Provide the (x, y) coordinate of the cell's center where the given text is located.  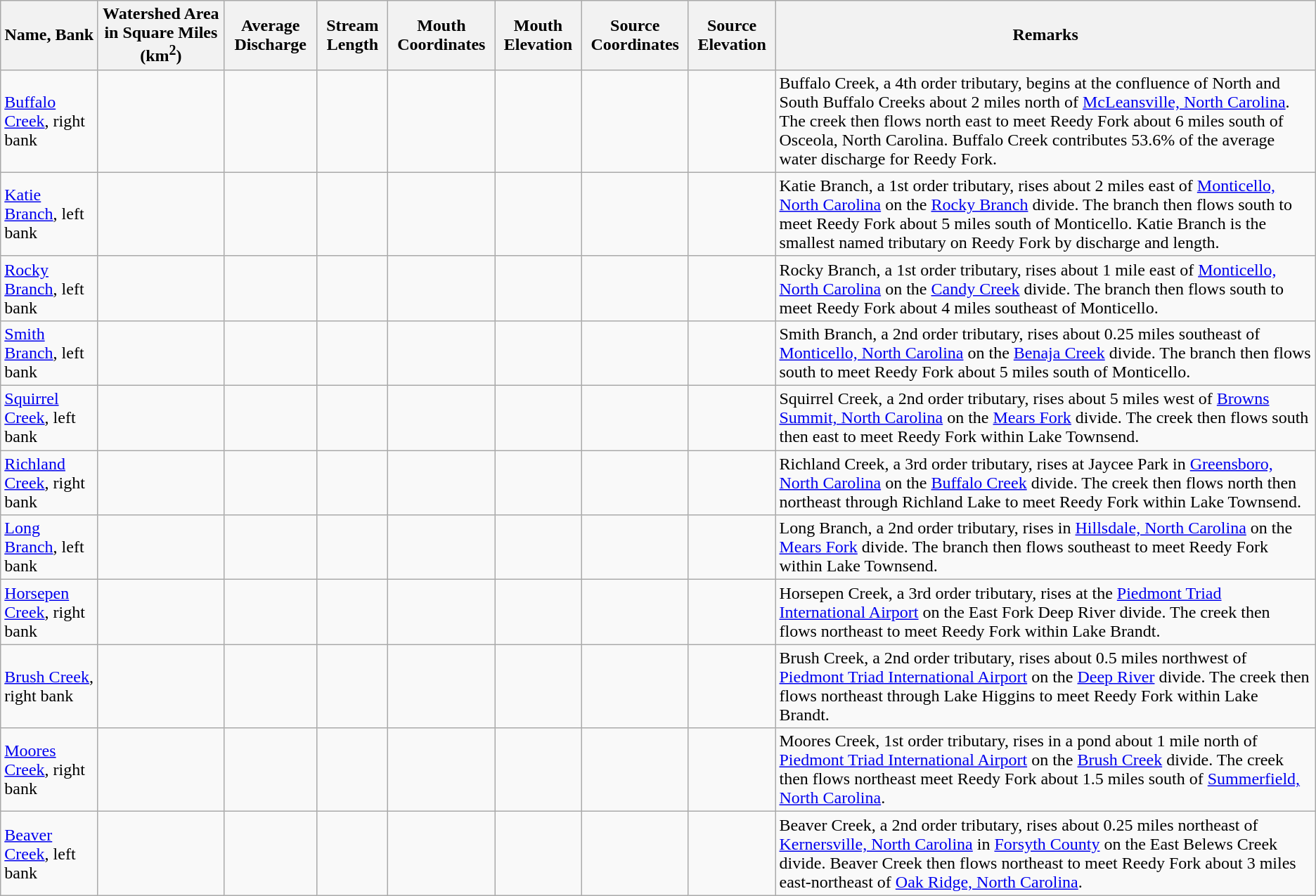
Stream Length (353, 35)
Smith Branch, left bank (49, 353)
Brush Creek, right bank (49, 686)
Source Elevation (732, 35)
Katie Branch, left bank (49, 214)
Watershed Area in Square Miles (km2) (161, 35)
Squirrel Creek, left bank (49, 418)
Rocky Branch, left bank (49, 288)
Buffalo Creek, right bank (49, 121)
Richland Creek, right bank (49, 483)
Beaver Creek, left bank (49, 853)
Average Discharge (271, 35)
Mouth Elevation (538, 35)
Name, Bank (49, 35)
Source Coordinates (635, 35)
Moores Creek, right bank (49, 770)
Remarks (1045, 35)
Mouth Coordinates (441, 35)
Horsepen Creek, right bank (49, 612)
Long Branch, left bank (49, 547)
